Extract the [x, y] coordinate from the center of the cell holding the provided text.  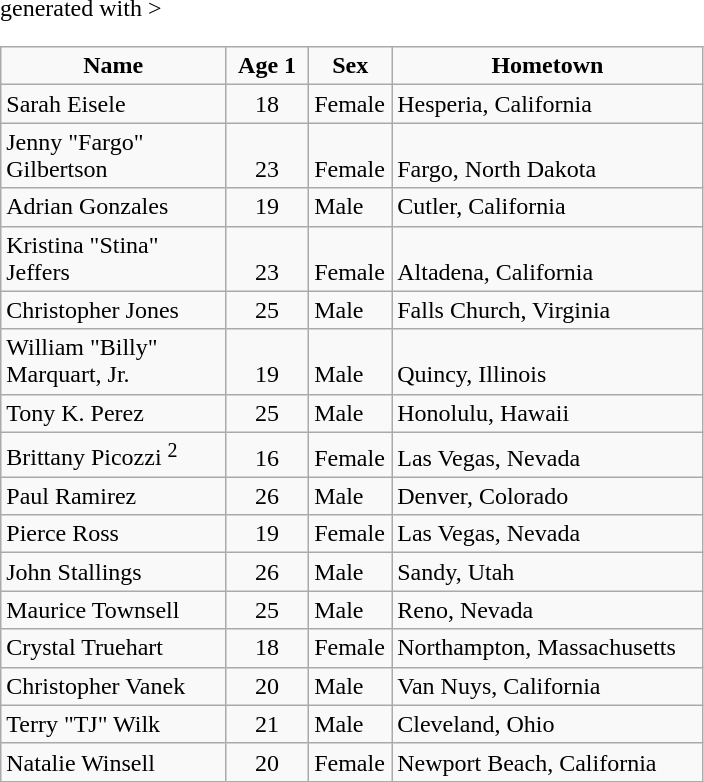
Northampton, Massachusetts [548, 648]
Kristina "Stina" Jeffers [114, 258]
Terry "TJ" Wilk [114, 724]
Hesperia, California [548, 104]
Crystal Truehart [114, 648]
Sandy, Utah [548, 572]
16 [268, 454]
Cleveland, Ohio [548, 724]
Pierce Ross [114, 534]
Newport Beach, California [548, 762]
Hometown [548, 66]
Name [114, 66]
Tony K. Perez [114, 413]
Age 1 [268, 66]
Altadena, California [548, 258]
Christopher Jones [114, 310]
Natalie Winsell [114, 762]
Falls Church, Virginia [548, 310]
Honolulu, Hawaii [548, 413]
John Stallings [114, 572]
Fargo, North Dakota [548, 156]
Reno, Nevada [548, 610]
Van Nuys, California [548, 686]
Christopher Vanek [114, 686]
Maurice Townsell [114, 610]
Paul Ramirez [114, 496]
21 [268, 724]
Cutler, California [548, 207]
Sex [350, 66]
William "Billy" Marquart, Jr. [114, 362]
Adrian Gonzales [114, 207]
Quincy, Illinois [548, 362]
Jenny "Fargo" Gilbertson [114, 156]
Denver, Colorado [548, 496]
Sarah Eisele [114, 104]
Brittany Picozzi 2 [114, 454]
